Capture the cell that displays the provided text and extract its [x, y] central coordinate. 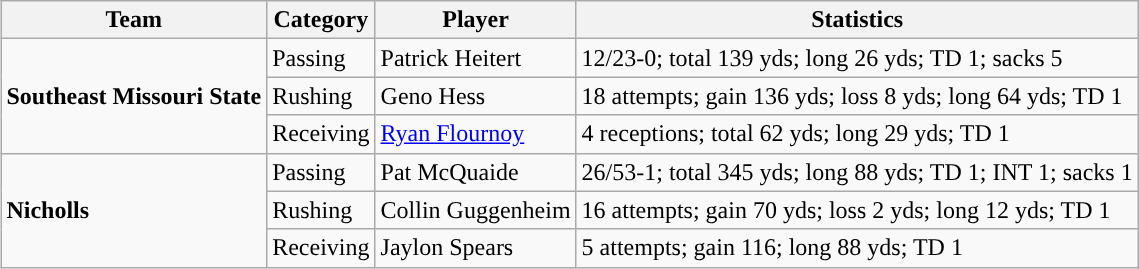
18 attempts; gain 136 yds; loss 8 yds; long 64 yds; TD 1 [857, 96]
Pat McQuaide [476, 172]
26/53-1; total 345 yds; long 88 yds; TD 1; INT 1; sacks 1 [857, 172]
16 attempts; gain 70 yds; loss 2 yds; long 12 yds; TD 1 [857, 210]
Player [476, 20]
Collin Guggenheim [476, 210]
12/23-0; total 139 yds; long 26 yds; TD 1; sacks 5 [857, 58]
Jaylon Spears [476, 248]
Geno Hess [476, 96]
Southeast Missouri State [134, 96]
Nicholls [134, 210]
Category [321, 20]
Ryan Flournoy [476, 134]
Patrick Heitert [476, 58]
Statistics [857, 20]
4 receptions; total 62 yds; long 29 yds; TD 1 [857, 134]
Team [134, 20]
5 attempts; gain 116; long 88 yds; TD 1 [857, 248]
